Provide the (X, Y) coordinate of the cell's center where the given text is located.  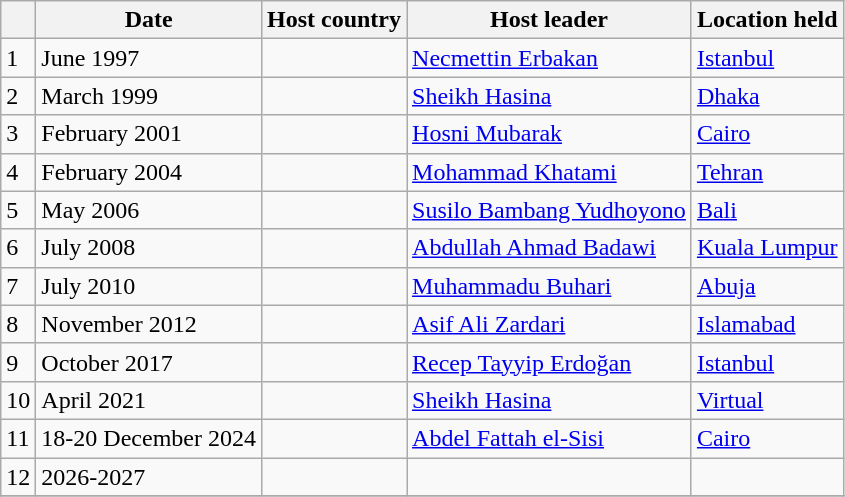
12 (18, 477)
11 (18, 438)
July 2008 (149, 248)
Abuja (767, 286)
Date (149, 20)
9 (18, 362)
5 (18, 210)
8 (18, 324)
Tehran (767, 172)
18-20 December 2024 (149, 438)
Abdullah Ahmad Badawi (550, 248)
3 (18, 134)
Host country (334, 20)
Asif Ali Zardari (550, 324)
Mohammad Khatami (550, 172)
March 1999 (149, 96)
February 2001 (149, 134)
Bali (767, 210)
Location held (767, 20)
2 (18, 96)
2026-2027 (149, 477)
4 (18, 172)
Dhaka (767, 96)
May 2006 (149, 210)
Host leader (550, 20)
Kuala Lumpur (767, 248)
Islamabad (767, 324)
April 2021 (149, 400)
10 (18, 400)
1 (18, 58)
Susilo Bambang Yudhoyono (550, 210)
Virtual (767, 400)
Recep Tayyip Erdoğan (550, 362)
7 (18, 286)
Necmettin Erbakan (550, 58)
October 2017 (149, 362)
February 2004 (149, 172)
6 (18, 248)
June 1997 (149, 58)
July 2010 (149, 286)
November 2012 (149, 324)
Muhammadu Buhari (550, 286)
Hosni Mubarak (550, 134)
Abdel Fattah el-Sisi (550, 438)
